For the text-containing cell, return its midpoint in [x, y] coordinate format. 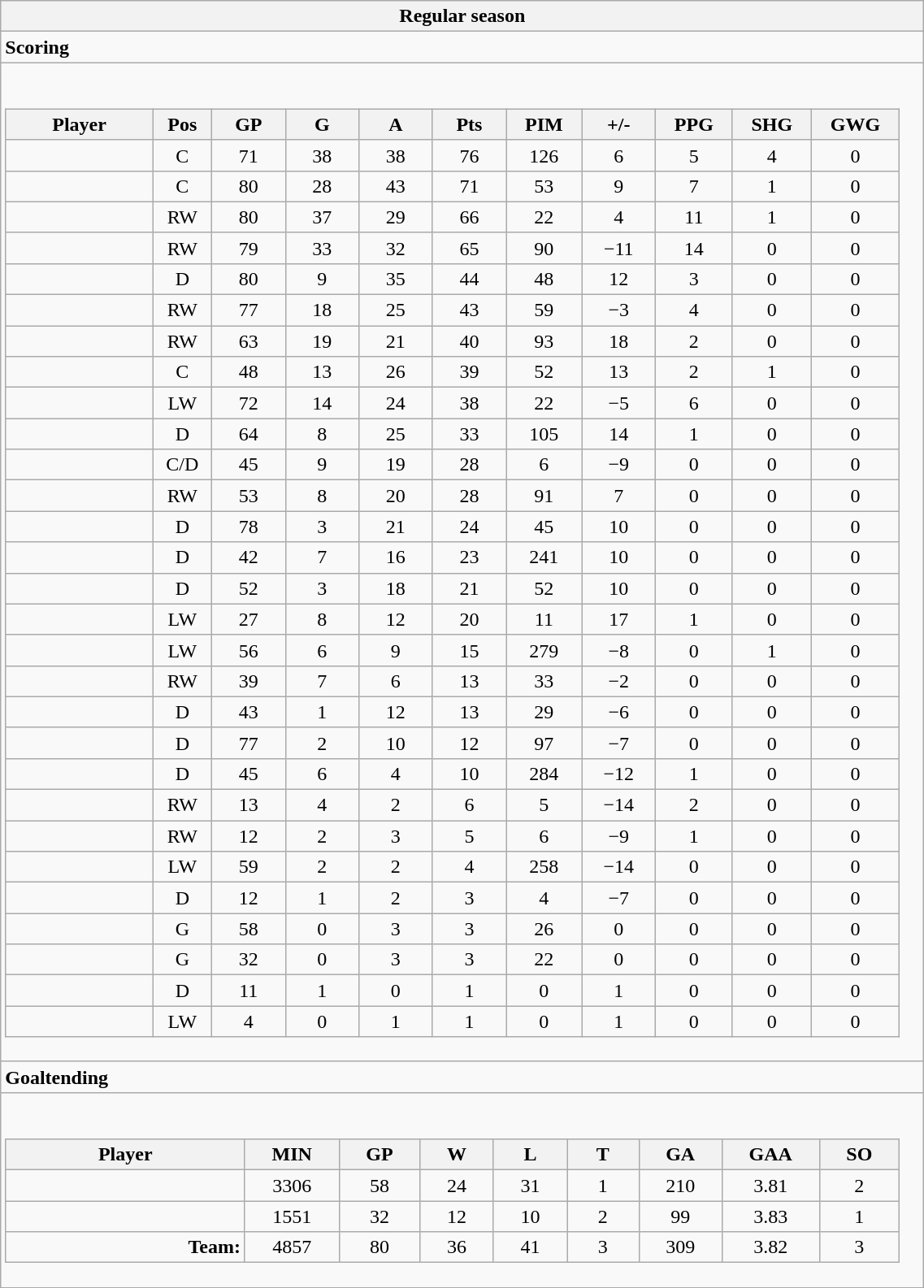
−2 [619, 681]
SHG [772, 124]
3.82 [770, 1247]
37 [322, 217]
44 [470, 279]
41 [530, 1247]
Pos [182, 124]
241 [544, 557]
36 [457, 1247]
PPG [694, 124]
78 [249, 527]
210 [680, 1186]
C/D [182, 465]
31 [530, 1186]
−6 [619, 712]
56 [249, 650]
3306 [292, 1186]
3.81 [770, 1186]
Pts [470, 124]
279 [544, 650]
90 [544, 248]
91 [544, 496]
SO [859, 1155]
99 [680, 1216]
4857 [292, 1247]
Scoring [462, 47]
Regular season [462, 16]
GAA [770, 1155]
L [530, 1155]
3.83 [770, 1216]
23 [470, 557]
−8 [619, 650]
97 [544, 743]
27 [249, 619]
126 [544, 155]
258 [544, 867]
1551 [292, 1216]
MIN [292, 1155]
66 [470, 217]
17 [619, 619]
42 [249, 557]
T [603, 1155]
284 [544, 774]
A [397, 124]
76 [470, 155]
W [457, 1155]
Team: [125, 1247]
72 [249, 403]
15 [470, 650]
Player MIN GP W L T GA GAA SO 3306 58 24 31 1 210 3.81 2 1551 32 12 10 2 99 3.83 1 Team: 4857 80 36 41 3 309 3.82 3 [462, 1190]
−11 [619, 248]
−5 [619, 403]
93 [544, 341]
Goaltending [462, 1077]
35 [397, 279]
64 [249, 434]
GA [680, 1155]
309 [680, 1247]
GWG [856, 124]
79 [249, 248]
−12 [619, 774]
+/- [619, 124]
16 [397, 557]
65 [470, 248]
−3 [619, 310]
40 [470, 341]
63 [249, 341]
105 [544, 434]
PIM [544, 124]
